Output the (X, Y) coordinate of the center of the cell containing the given text.  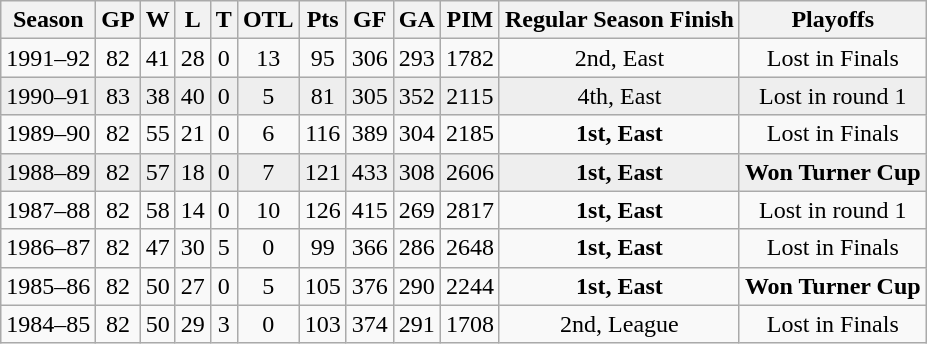
374 (370, 324)
1991–92 (48, 58)
28 (192, 58)
366 (370, 248)
352 (416, 96)
1987–88 (48, 210)
2244 (470, 286)
Pts (322, 20)
99 (322, 248)
269 (416, 210)
L (192, 20)
308 (416, 172)
29 (192, 324)
2185 (470, 134)
306 (370, 58)
30 (192, 248)
4th, East (619, 96)
OTL (268, 20)
2648 (470, 248)
286 (416, 248)
GA (416, 20)
14 (192, 210)
105 (322, 286)
2606 (470, 172)
305 (370, 96)
40 (192, 96)
376 (370, 286)
389 (370, 134)
81 (322, 96)
291 (416, 324)
2nd, East (619, 58)
116 (322, 134)
1989–90 (48, 134)
Playoffs (832, 20)
126 (322, 210)
121 (322, 172)
290 (416, 286)
21 (192, 134)
57 (158, 172)
304 (416, 134)
PIM (470, 20)
41 (158, 58)
W (158, 20)
58 (158, 210)
Season (48, 20)
1990–91 (48, 96)
293 (416, 58)
2nd, League (619, 324)
95 (322, 58)
2115 (470, 96)
13 (268, 58)
10 (268, 210)
38 (158, 96)
1984–85 (48, 324)
GP (118, 20)
6 (268, 134)
3 (224, 324)
7 (268, 172)
1985–86 (48, 286)
1988–89 (48, 172)
103 (322, 324)
55 (158, 134)
83 (118, 96)
Regular Season Finish (619, 20)
GF (370, 20)
433 (370, 172)
415 (370, 210)
1782 (470, 58)
27 (192, 286)
1708 (470, 324)
2817 (470, 210)
18 (192, 172)
T (224, 20)
47 (158, 248)
1986–87 (48, 248)
